From the cell containing the given text, extract its center point as (x, y) coordinate. 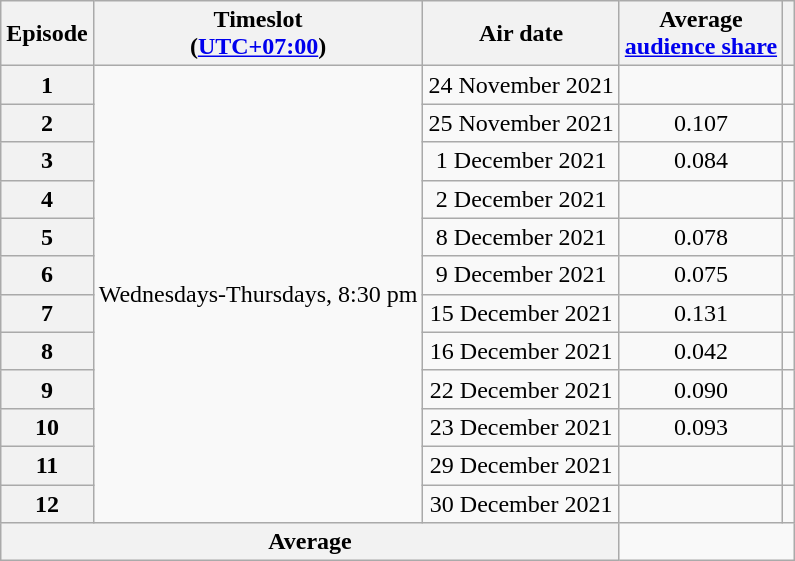
2 (47, 123)
22 December 2021 (521, 389)
16 December 2021 (521, 351)
15 December 2021 (521, 313)
8 (47, 351)
0.075 (700, 275)
0.107 (700, 123)
1 December 2021 (521, 161)
0.131 (700, 313)
10 (47, 427)
7 (47, 313)
30 December 2021 (521, 503)
9 December 2021 (521, 275)
Wednesdays-Thursdays, 8:30 pm (258, 294)
0.093 (700, 427)
Air date (521, 34)
5 (47, 237)
0.042 (700, 351)
24 November 2021 (521, 85)
3 (47, 161)
Episode (47, 34)
Averageaudience share (700, 34)
1 (47, 85)
23 December 2021 (521, 427)
Average (310, 542)
Timeslot(UTC+07:00) (258, 34)
12 (47, 503)
4 (47, 199)
2 December 2021 (521, 199)
0.090 (700, 389)
9 (47, 389)
0.084 (700, 161)
8 December 2021 (521, 237)
0.078 (700, 237)
11 (47, 465)
29 December 2021 (521, 465)
25 November 2021 (521, 123)
6 (47, 275)
